Determine the [X, Y] coordinate at the center of the cell enclosing the given text.  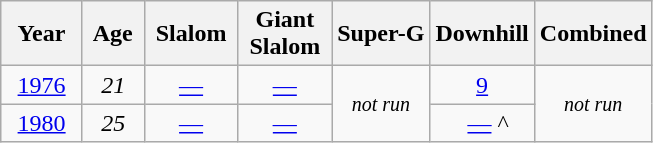
21 [113, 85]
Downhill [482, 34]
Giant Slalom [285, 34]
Year [42, 34]
1980 [42, 123]
9 [482, 85]
Super-G [381, 34]
Combined [593, 34]
25 [113, 123]
— ^ [482, 123]
1976 [42, 85]
Slalom [191, 34]
Age [113, 34]
